Return the [X, Y] coordinate for the center point of the cell that contains the specified text.  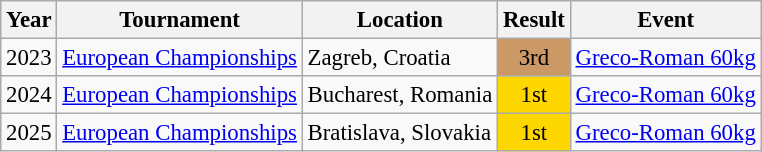
Year [29, 20]
Tournament [180, 20]
2023 [29, 58]
2024 [29, 95]
3rd [534, 58]
Bratislava, Slovakia [400, 133]
Result [534, 20]
Event [666, 20]
2025 [29, 133]
Location [400, 20]
Zagreb, Croatia [400, 58]
Bucharest, Romania [400, 95]
